Pinpoint the cell where the given text exists, returning its [x, y] midpoint coordinate. 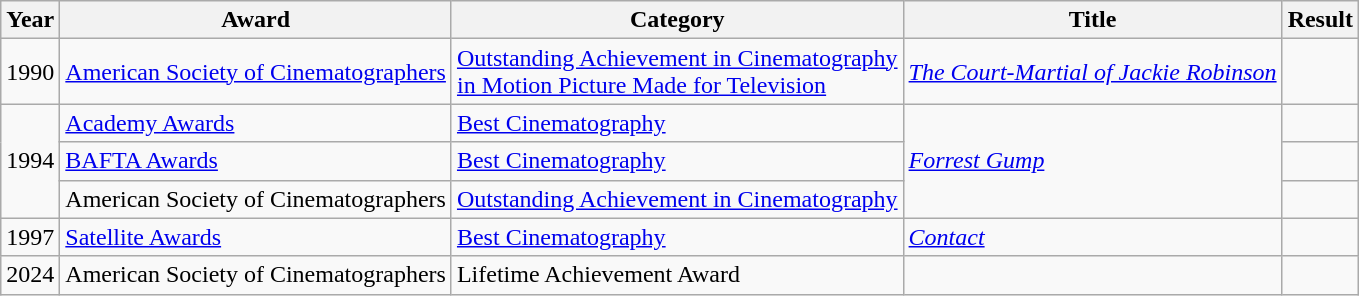
2024 [30, 275]
Year [30, 20]
Academy Awards [256, 123]
1990 [30, 72]
Forrest Gump [1092, 161]
Outstanding Achievement in Cinematography [677, 199]
Satellite Awards [256, 237]
1994 [30, 161]
Result [1320, 20]
The Court-Martial of Jackie Robinson [1092, 72]
Title [1092, 20]
Award [256, 20]
Outstanding Achievement in Cinematographyin Motion Picture Made for Television [677, 72]
Category [677, 20]
Lifetime Achievement Award [677, 275]
BAFTA Awards [256, 161]
Contact [1092, 237]
1997 [30, 237]
